Locate the cell with the specified text and output its (x, y) center coordinate. 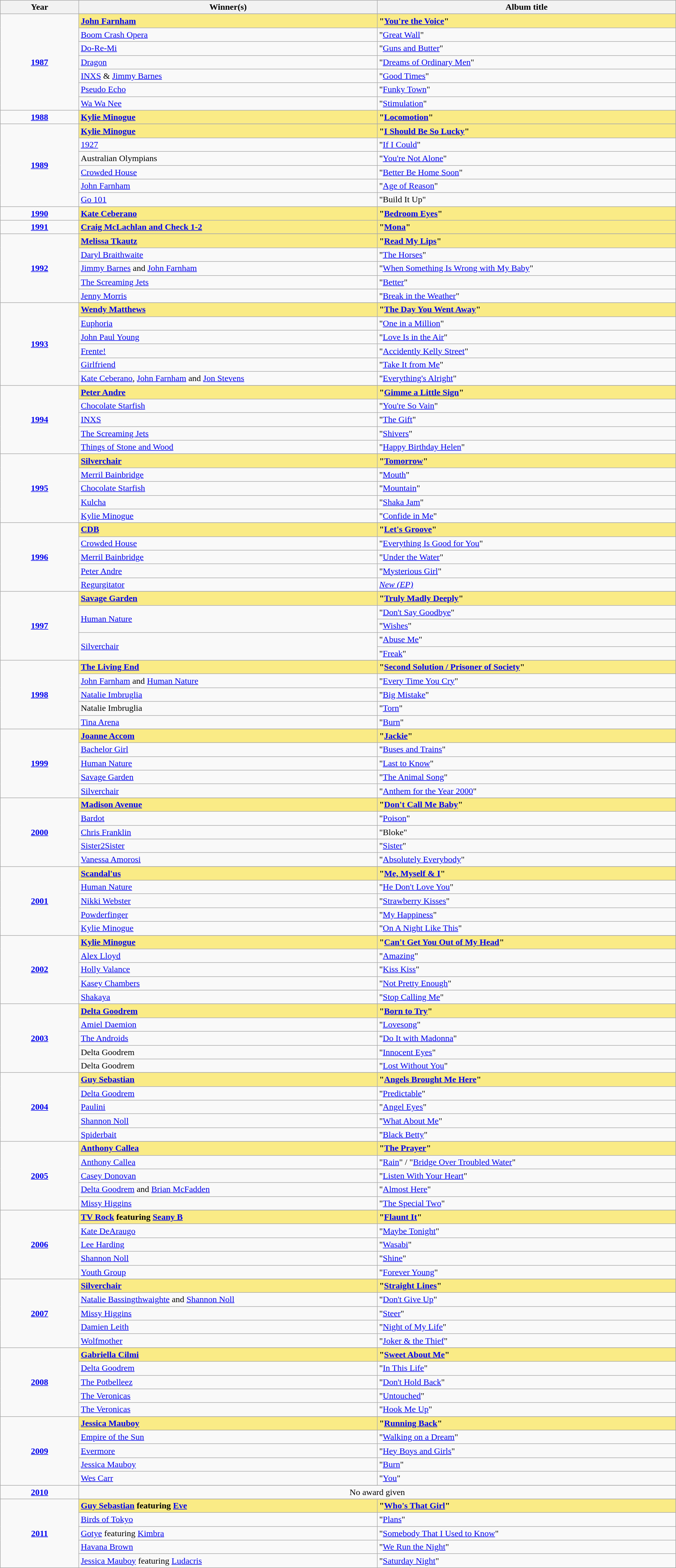
"Who's That Girl" (526, 1506)
"Strawberry Kisses" (526, 901)
"Maybe Tonight" (526, 1231)
"Don't Say Goodbye" (526, 612)
"Joker & the Thief" (526, 1341)
"The Horses" (526, 255)
"Stop Calling Me" (526, 997)
"Poison" (526, 818)
"Accidently Kelly Street" (526, 351)
"Dreams of Ordinary Men" (526, 62)
Gabriella Cilmi (228, 1355)
"Torn" (526, 708)
"Almost Here" (526, 1189)
"Forever Young" (526, 1272)
John Paul Young (228, 337)
Kulcha (228, 502)
Powderfinger (228, 915)
"Mona" (526, 227)
New (EP) (526, 584)
1992 (40, 268)
"Black Betty" (526, 1135)
"I Should Be So Lucky" (526, 131)
Guy Sebastian (228, 1080)
Empire of the Sun (228, 1437)
Scandal'us (228, 873)
Wolfmother (228, 1341)
Regurgitator (228, 584)
1999 (40, 763)
"Mouth" (526, 475)
"Predictable" (526, 1093)
Wa Wa Nee (228, 103)
"Absolutely Everybody" (526, 860)
"If I Could" (526, 144)
"Let's Groove" (526, 530)
"Great Wall" (526, 35)
"Kiss Kiss" (526, 969)
Things of Stone and Wood (228, 447)
2008 (40, 1382)
"Innocent Eyes" (526, 1052)
2002 (40, 969)
"Shaka Jam" (526, 502)
"Stimulation" (526, 103)
Jessica Mauboy featuring Ludacris (228, 1561)
2011 (40, 1533)
"Bedroom Eyes" (526, 213)
"Rain" / "Bridge Over Troubled Water" (526, 1162)
Winner(s) (228, 7)
"Can't Get You Out of My Head" (526, 942)
"Better Be Home Soon" (526, 172)
"Somebody That I Used to Know" (526, 1533)
Kasey Chambers (228, 983)
"Good Times" (526, 76)
Kate Ceberano, John Farnham and Jon Stevens (228, 378)
"Happy Birthday Helen" (526, 447)
Craig McLachlan and Check 1-2 (228, 227)
"Angels Brought Me Here" (526, 1080)
"Funky Town" (526, 90)
"Wishes" (526, 626)
"The Gift" (526, 420)
"On A Night Like This" (526, 928)
Kate Ceberano (228, 213)
2004 (40, 1107)
"Last to Know" (526, 763)
"Hook Me Up" (526, 1409)
2007 (40, 1313)
Paulini (228, 1107)
CDB (228, 530)
"Read My Lips" (526, 241)
"He Don't Love You" (526, 887)
2006 (40, 1244)
1996 (40, 557)
"Under the Water" (526, 557)
Vanessa Amorosi (228, 860)
2003 (40, 1038)
John Farnham and Human Nature (228, 681)
2009 (40, 1451)
Spiderbait (228, 1135)
Euphoria (228, 323)
"Straight Lines" (526, 1286)
"Freak" (526, 653)
1927 (228, 144)
"You" (526, 1478)
2000 (40, 832)
Kate DeAraugo (228, 1231)
Pseudo Echo (228, 90)
Daryl Braithwaite (228, 255)
Melissa Tkautz (228, 241)
The Androids (228, 1038)
"Break in the Weather" (526, 296)
The Potbelleez (228, 1382)
"Everything's Alright" (526, 378)
Chris Franklin (228, 832)
Madison Avenue (228, 804)
Girlfriend (228, 364)
Alex Lloyd (228, 956)
1989 (40, 165)
"Listen With Your Heart" (526, 1176)
INXS (228, 420)
"We Run the Night" (526, 1547)
"Plans" (526, 1520)
Holly Valance (228, 969)
"Shivers" (526, 433)
"Tomorrow" (526, 461)
"Bloke" (526, 832)
Youth Group (228, 1272)
"Untouched" (526, 1396)
"Wasabi" (526, 1244)
"Every Time You Cry" (526, 681)
"Locomotion" (526, 117)
The Living End (228, 667)
Dragon (228, 62)
Bachelor Girl (228, 750)
INXS & Jimmy Barnes (228, 76)
Bardot (228, 818)
Natalie Bassingthwaighte and Shannon Noll (228, 1300)
Frente! (228, 351)
Guy Sebastian featuring Eve (228, 1506)
"Big Mistake" (526, 695)
"Abuse Me" (526, 640)
"Running Back" (526, 1423)
1987 (40, 62)
"The Special Two" (526, 1203)
"Mysterious Girl" (526, 571)
"Steer" (526, 1313)
"Buses and Trains" (526, 750)
Casey Donovan (228, 1176)
Wendy Matthews (228, 310)
2010 (40, 1492)
"Love Is in the Air" (526, 337)
TV Rock featuring Seany B (228, 1217)
"Flaunt It" (526, 1217)
"Amazing" (526, 956)
Shakaya (228, 997)
"Born to Try" (526, 1011)
"Sister" (526, 846)
"In This Life" (526, 1368)
"Guns and Butter" (526, 48)
Delta Goodrem and Brian McFadden (228, 1189)
"You're Not Alone" (526, 158)
"Walking on a Dream" (526, 1437)
Go 101 (228, 200)
"When Something Is Wrong with My Baby" (526, 268)
No award given (377, 1492)
"My Happiness" (526, 915)
"Build It Up" (526, 200)
"Take It from Me" (526, 364)
Gotye featuring Kimbra (228, 1533)
Album title (526, 7)
Wes Carr (228, 1478)
1990 (40, 213)
"Night of My Life" (526, 1327)
Amiel Daemion (228, 1024)
"Better" (526, 282)
"Me, Myself & I" (526, 873)
"The Prayer" (526, 1148)
"Angel Eyes" (526, 1107)
"Hey Boys and Girls" (526, 1451)
"Don't Give Up" (526, 1300)
Jimmy Barnes and John Farnham (228, 268)
1994 (40, 419)
Birds of Tokyo (228, 1520)
Boom Crash Opera (228, 35)
1995 (40, 488)
Evermore (228, 1451)
"Jackie" (526, 736)
"What About Me" (526, 1121)
"One in a Million" (526, 323)
Joanne Accom (228, 736)
"Sweet About Me" (526, 1355)
"The Animal Song" (526, 777)
Tina Arena (228, 722)
Sister2Sister (228, 846)
"Truly Madly Deeply" (526, 598)
"Don't Call Me Baby" (526, 804)
Jenny Morris (228, 296)
"Lovesong" (526, 1024)
2001 (40, 901)
"Do It with Madonna" (526, 1038)
1993 (40, 344)
2005 (40, 1176)
"Anthem for the Year 2000" (526, 791)
Havana Brown (228, 1547)
1998 (40, 695)
"The Day You Went Away" (526, 310)
1988 (40, 117)
"You're the Voice" (526, 21)
1991 (40, 227)
"Not Pretty Enough" (526, 983)
"Second Solution / Prisoner of Society" (526, 667)
"Confide in Me" (526, 516)
Year (40, 7)
1997 (40, 626)
"Don't Hold Back" (526, 1382)
"Age of Reason" (526, 186)
Damien Leith (228, 1327)
"Everything Is Good for You" (526, 543)
"Gimme a Little Sign" (526, 392)
"Lost Without You" (526, 1066)
"You're So Vain" (526, 406)
Nikki Webster (228, 901)
"Mountain" (526, 488)
"Shine" (526, 1258)
Do-Re-Mi (228, 48)
Australian Olympians (228, 158)
"Saturday Night" (526, 1561)
Lee Harding (228, 1244)
